Locate the cell with the specified text and output its (X, Y) center coordinate. 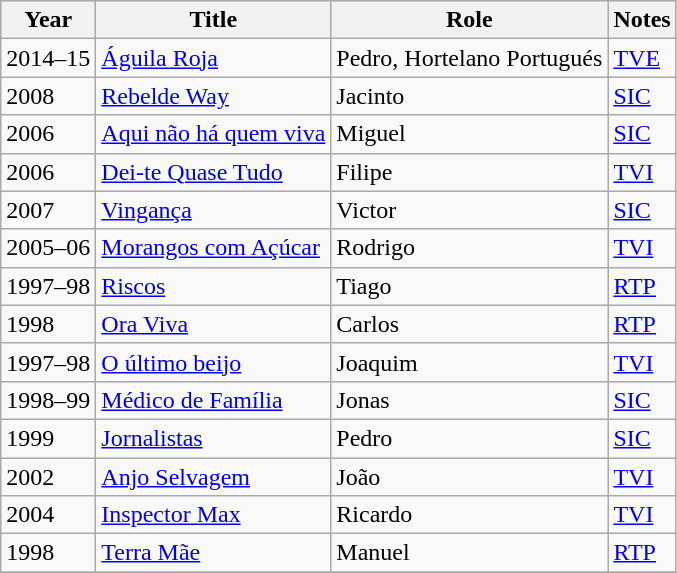
Médico de Família (214, 400)
Pedro (470, 438)
Águila Roja (214, 58)
Rebelde Way (214, 96)
2002 (48, 477)
Inspector Max (214, 515)
Jonas (470, 400)
Terra Mãe (214, 553)
Aqui não há quem viva (214, 134)
Vingança (214, 210)
João (470, 477)
Dei-te Quase Tudo (214, 172)
1999 (48, 438)
Carlos (470, 324)
Anjo Selvagem (214, 477)
Pedro, Hortelano Portugués (470, 58)
2005–06 (48, 248)
Tiago (470, 286)
Ricardo (470, 515)
Role (470, 20)
2014–15 (48, 58)
Title (214, 20)
2008 (48, 96)
Victor (470, 210)
Ora Viva (214, 324)
O último beijo (214, 362)
TVE (642, 58)
Notes (642, 20)
Rodrigo (470, 248)
Filipe (470, 172)
2004 (48, 515)
1998–99 (48, 400)
Joaquim (470, 362)
Year (48, 20)
Morangos com Açúcar (214, 248)
Riscos (214, 286)
2007 (48, 210)
Manuel (470, 553)
Jornalistas (214, 438)
Jacinto (470, 96)
Miguel (470, 134)
